From the cell containing the given text, extract its center point as [x, y] coordinate. 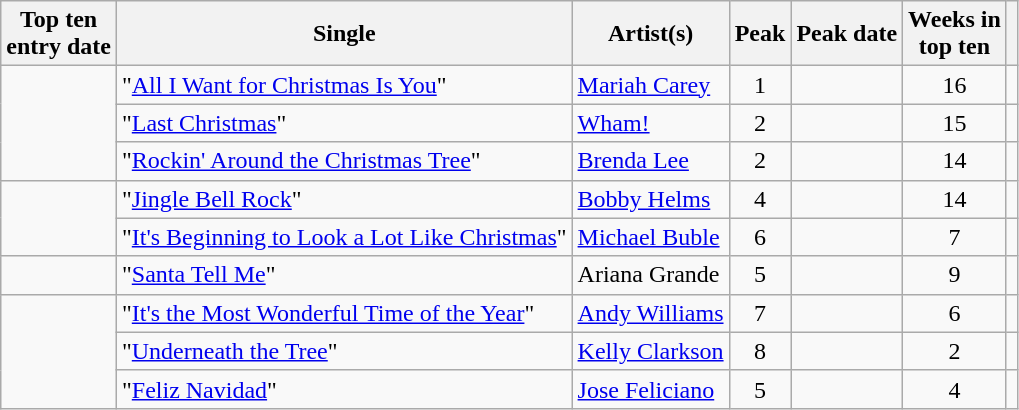
15 [955, 123]
Mariah Carey [650, 85]
Peak [760, 34]
Weeks intop ten [955, 34]
Wham! [650, 123]
Single [344, 34]
"It's the Most Wonderful Time of the Year" [344, 313]
"Jingle Bell Rock" [344, 199]
Jose Feliciano [650, 389]
"Santa Tell Me" [344, 275]
Ariana Grande [650, 275]
Kelly Clarkson [650, 351]
Peak date [847, 34]
Andy Williams [650, 313]
"Underneath the Tree" [344, 351]
"All I Want for Christmas Is You" [344, 85]
"It's Beginning to Look a Lot Like Christmas" [344, 237]
16 [955, 85]
1 [760, 85]
9 [955, 275]
Artist(s) [650, 34]
Michael Buble [650, 237]
"Last Christmas" [344, 123]
"Rockin' Around the Christmas Tree" [344, 161]
"Feliz Navidad" [344, 389]
Top tenentry date [59, 34]
Bobby Helms [650, 199]
Brenda Lee [650, 161]
8 [760, 351]
